Output the [X, Y] coordinate of the center of the cell containing the given text.  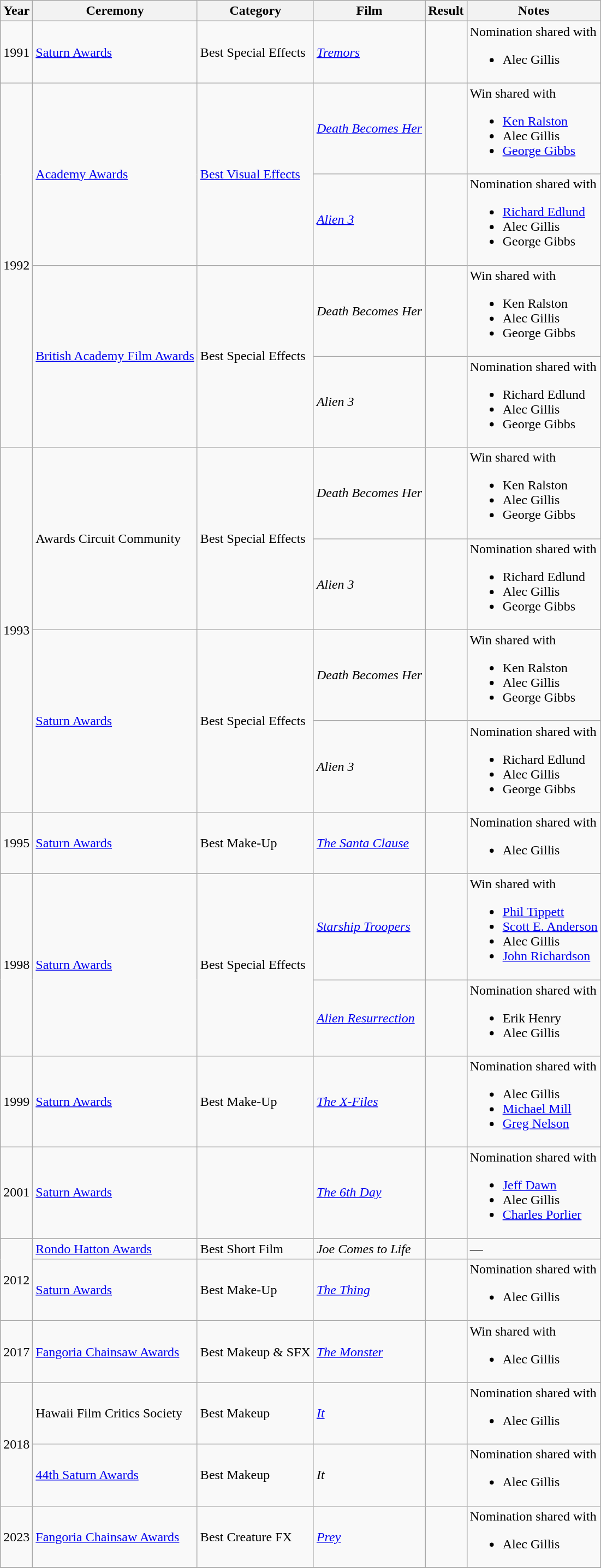
Film [369, 11]
2012 [16, 1280]
Result [446, 11]
Prey [369, 1536]
Nomination shared withAlec GillisMichael MillGreg Nelson [534, 1102]
1999 [16, 1102]
2017 [16, 1352]
Tremors [369, 52]
Hawaii Film Critics Society [115, 1413]
Best Short Film [255, 1249]
Awards Circuit Community [115, 538]
Nomination shared withErik HenryAlec Gillis [534, 1018]
Win shared withAlec Gillis [534, 1352]
Ceremony [115, 11]
Best Makeup & SFX [255, 1352]
2018 [16, 1444]
Year [16, 11]
Best Creature FX [255, 1536]
Joe Comes to Life [369, 1249]
British Academy Film Awards [115, 356]
Notes [534, 11]
The X-Files [369, 1102]
Rondo Hatton Awards [115, 1249]
Best Visual Effects [255, 174]
Academy Awards [115, 174]
Alien Resurrection [369, 1018]
1992 [16, 265]
The 6th Day [369, 1193]
44th Saturn Awards [115, 1475]
— [534, 1249]
The Monster [369, 1352]
1995 [16, 842]
The Thing [369, 1290]
2001 [16, 1193]
The Santa Clause [369, 842]
Starship Troopers [369, 926]
Win shared withPhil TippettScott E. AndersonAlec GillisJohn Richardson [534, 926]
1991 [16, 52]
Category [255, 11]
Nomination shared withJeff DawnAlec GillisCharles Porlier [534, 1193]
1998 [16, 965]
2023 [16, 1536]
1993 [16, 630]
